Scan for the cell matching the given text and deliver its (x, y) coordinate at center. 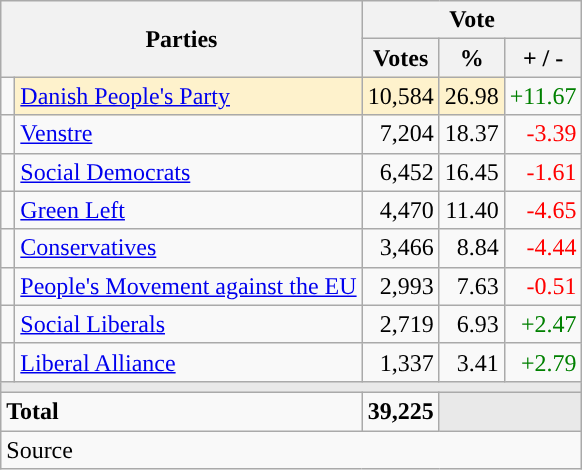
3,466 (400, 248)
4,470 (400, 210)
Conservatives (188, 248)
18.37 (472, 134)
7.63 (472, 286)
+2.79 (543, 362)
Green Left (188, 210)
Social Liberals (188, 324)
3.41 (472, 362)
2,719 (400, 324)
+11.67 (543, 96)
2,993 (400, 286)
10,584 (400, 96)
People's Movement against the EU (188, 286)
6,452 (400, 172)
Danish People's Party (188, 96)
Votes (400, 58)
39,225 (400, 411)
1,337 (400, 362)
+2.47 (543, 324)
-3.39 (543, 134)
Vote (472, 20)
Social Democrats (188, 172)
-4.65 (543, 210)
8.84 (472, 248)
-4.44 (543, 248)
Total (182, 411)
Venstre (188, 134)
-1.61 (543, 172)
-0.51 (543, 286)
26.98 (472, 96)
16.45 (472, 172)
Parties (182, 39)
11.40 (472, 210)
+ / - (543, 58)
7,204 (400, 134)
Source (292, 449)
Liberal Alliance (188, 362)
% (472, 58)
6.93 (472, 324)
